Return (X, Y) of the center of cell containing provided text 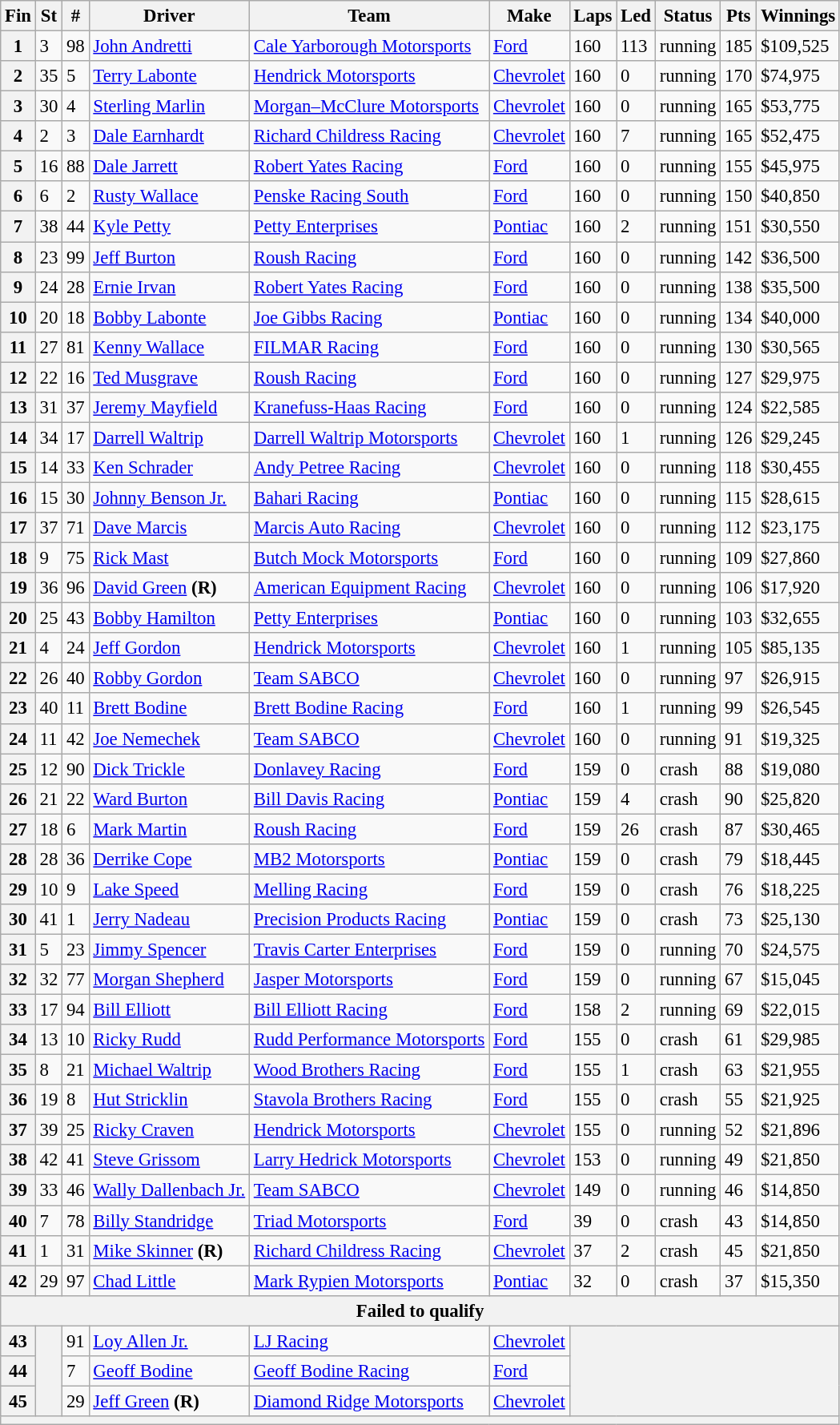
149 (593, 1190)
$30,565 (798, 347)
$15,350 (798, 1281)
Jimmy Spencer (169, 949)
153 (593, 1161)
Jeff Burton (169, 257)
Michael Waltrip (169, 1070)
Wood Brothers Racing (368, 1070)
Led (636, 16)
Butch Mock Motorsports (368, 558)
Diamond Ridge Motorsports (368, 1401)
112 (738, 528)
106 (738, 588)
75 (75, 558)
Rusty Wallace (169, 196)
$29,975 (798, 377)
$30,550 (798, 227)
$24,575 (798, 949)
$21,925 (798, 1100)
81 (75, 347)
151 (738, 227)
Morgan–McClure Motorsports (368, 107)
113 (636, 46)
Jasper Motorsports (368, 980)
$85,135 (798, 648)
Terry Labonte (169, 76)
Precision Products Racing (368, 920)
Kranefuss-Haas Racing (368, 408)
$45,975 (798, 167)
$18,445 (798, 859)
Marcis Auto Racing (368, 528)
St (48, 16)
Triad Motorsports (368, 1221)
Jeff Gordon (169, 648)
Derrike Cope (169, 859)
$23,175 (798, 528)
Brett Bodine Racing (368, 709)
Ken Schrader (169, 468)
142 (738, 257)
Donlavey Racing (368, 769)
Larry Hedrick Motorsports (368, 1161)
Kenny Wallace (169, 347)
Team (368, 16)
Bahari Racing (368, 497)
$74,975 (798, 76)
$36,500 (798, 257)
Driver (169, 16)
$27,860 (798, 558)
130 (738, 347)
Ted Musgrave (169, 377)
$52,475 (798, 136)
Dale Jarrett (169, 167)
$28,615 (798, 497)
126 (738, 437)
$26,915 (798, 678)
FILMAR Racing (368, 347)
$29,245 (798, 437)
Bill Elliott (169, 1010)
Cale Yarborough Motorsports (368, 46)
$53,775 (798, 107)
$22,015 (798, 1010)
Geoff Bodine Racing (368, 1371)
Dick Trickle (169, 769)
118 (738, 468)
55 (738, 1100)
Bobby Hamilton (169, 618)
$32,655 (798, 618)
94 (75, 1010)
170 (738, 76)
Andy Petree Racing (368, 468)
49 (738, 1161)
Lake Speed (169, 889)
$35,500 (798, 287)
77 (75, 980)
Bill Elliott Racing (368, 1010)
Make (529, 16)
Penske Racing South (368, 196)
150 (738, 196)
Laps (593, 16)
76 (738, 889)
Jerry Nadeau (169, 920)
Billy Standridge (169, 1221)
$25,130 (798, 920)
Mark Rypien Motorsports (368, 1281)
73 (738, 920)
$22,585 (798, 408)
$26,545 (798, 709)
158 (593, 1010)
127 (738, 377)
Stavola Brothers Racing (368, 1100)
124 (738, 408)
Rick Mast (169, 558)
96 (75, 588)
Ward Burton (169, 799)
Melling Racing (368, 889)
138 (738, 287)
Bobby Labonte (169, 317)
Ricky Craven (169, 1130)
Failed to qualify (420, 1310)
Darrell Waltrip Motorsports (368, 437)
$21,955 (798, 1070)
185 (738, 46)
Status (687, 16)
Winnings (798, 16)
Loy Allen Jr. (169, 1341)
Steve Grissom (169, 1161)
52 (738, 1130)
67 (738, 980)
Wally Dallenbach Jr. (169, 1190)
LJ Racing (368, 1341)
78 (75, 1221)
John Andretti (169, 46)
71 (75, 528)
Mark Martin (169, 829)
$40,000 (798, 317)
$30,465 (798, 829)
63 (738, 1070)
$29,985 (798, 1040)
$17,920 (798, 588)
Brett Bodine (169, 709)
Sterling Marlin (169, 107)
Bill Davis Racing (368, 799)
$21,896 (798, 1130)
Kyle Petty (169, 227)
Robby Gordon (169, 678)
Morgan Shepherd (169, 980)
109 (738, 558)
Joe Nemechek (169, 739)
Chad Little (169, 1281)
$40,850 (798, 196)
MB2 Motorsports (368, 859)
Dave Marcis (169, 528)
134 (738, 317)
Ricky Rudd (169, 1040)
$15,045 (798, 980)
Johnny Benson Jr. (169, 497)
Rudd Performance Motorsports (368, 1040)
$25,820 (798, 799)
Ernie Irvan (169, 287)
105 (738, 648)
79 (738, 859)
$30,455 (798, 468)
# (75, 16)
Fin (18, 16)
$19,080 (798, 769)
Dale Earnhardt (169, 136)
61 (738, 1040)
Joe Gibbs Racing (368, 317)
$109,525 (798, 46)
103 (738, 618)
Geoff Bodine (169, 1371)
Jeff Green (R) (169, 1401)
115 (738, 497)
Pts (738, 16)
87 (738, 829)
$19,325 (798, 739)
Jeremy Mayfield (169, 408)
$18,225 (798, 889)
Darrell Waltrip (169, 437)
69 (738, 1010)
Hut Stricklin (169, 1100)
American Equipment Racing (368, 588)
Mike Skinner (R) (169, 1250)
Travis Carter Enterprises (368, 949)
David Green (R) (169, 588)
70 (738, 949)
98 (75, 46)
